Scan for the cell matching the given text and deliver its (X, Y) coordinate at center. 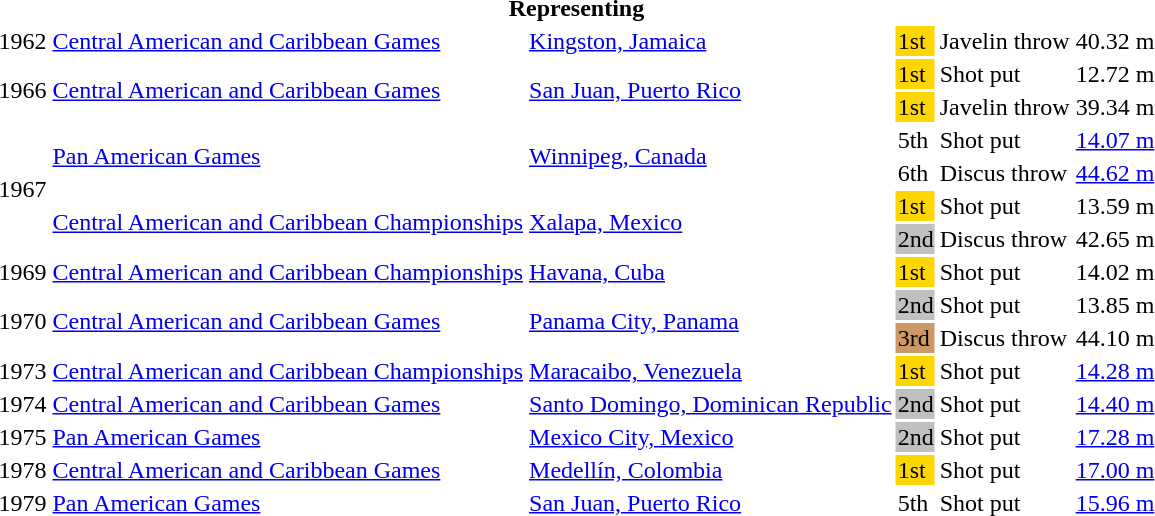
Winnipeg, Canada (711, 156)
Xalapa, Mexico (711, 222)
3rd (916, 338)
Havana, Cuba (711, 272)
Medellín, Colombia (711, 470)
Kingston, Jamaica (711, 41)
6th (916, 173)
Santo Domingo, Dominican Republic (711, 404)
Mexico City, Mexico (711, 437)
San Juan, Puerto Rico (711, 90)
Panama City, Panama (711, 322)
Maracaibo, Venezuela (711, 371)
5th (916, 140)
